From the cell containing the given text, extract its center point as [X, Y] coordinate. 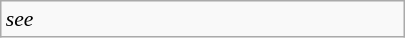
see [203, 19]
